Search for the cell housing the specified text and yield its (X, Y) center coordinate. 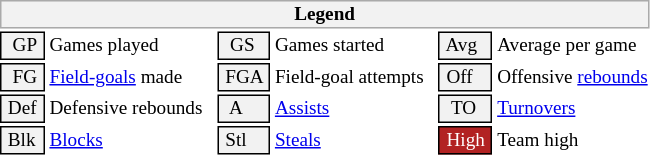
Games played (131, 46)
Off (466, 77)
Games started (354, 46)
Blocks (131, 140)
FG (22, 77)
Team high (573, 140)
GP (22, 46)
Legend (324, 14)
Field-goal attempts (354, 77)
Stl (244, 140)
GS (244, 46)
Assists (354, 108)
High (466, 140)
Blk (22, 140)
Turnovers (573, 108)
Average per game (573, 46)
Steals (354, 140)
Offensive rebounds (573, 77)
FGA (244, 77)
Def (22, 108)
Defensive rebounds (131, 108)
Field-goals made (131, 77)
A (244, 108)
Avg (466, 46)
TO (466, 108)
